Search for the cell housing the specified text and yield its [X, Y] center coordinate. 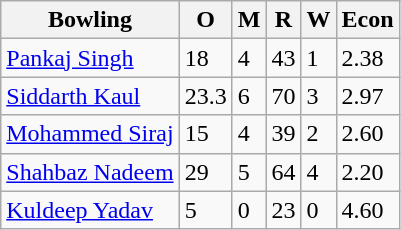
1 [318, 58]
4.60 [368, 210]
2.60 [368, 134]
W [318, 20]
Kuldeep Yadav [90, 210]
43 [284, 58]
15 [206, 134]
39 [284, 134]
23 [284, 210]
Shahbaz Nadeem [90, 172]
29 [206, 172]
O [206, 20]
64 [284, 172]
R [284, 20]
2.97 [368, 96]
Bowling [90, 20]
Pankaj Singh [90, 58]
Siddarth Kaul [90, 96]
70 [284, 96]
M [249, 20]
23.3 [206, 96]
Econ [368, 20]
Mohammed Siraj [90, 134]
2.20 [368, 172]
3 [318, 96]
2 [318, 134]
2.38 [368, 58]
6 [249, 96]
18 [206, 58]
